Return the [x, y] coordinate for the center point of the cell that contains the specified text.  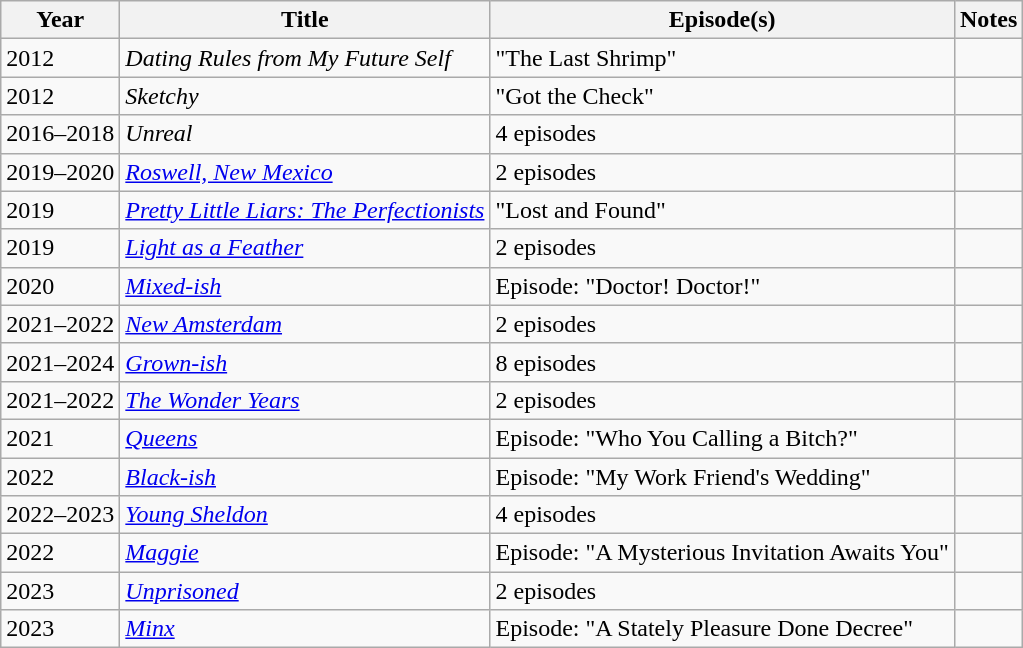
Unprisoned [305, 591]
"Lost and Found" [722, 210]
Episode: "A Stately Pleasure Done Decree" [722, 629]
Title [305, 20]
2020 [60, 286]
Maggie [305, 553]
Light as a Feather [305, 248]
Queens [305, 438]
Pretty Little Liars: The Perfectionists [305, 210]
Young Sheldon [305, 515]
Episode: "My Work Friend's Wedding" [722, 477]
2021 [60, 438]
2021–2024 [60, 362]
"Got the Check" [722, 96]
Episode: "Who You Calling a Bitch?" [722, 438]
The Wonder Years [305, 400]
Minx [305, 629]
Episode: "Doctor! Doctor!" [722, 286]
Sketchy [305, 96]
Grown-ish [305, 362]
Dating Rules from My Future Self [305, 58]
Year [60, 20]
New Amsterdam [305, 324]
Black-ish [305, 477]
Episode(s) [722, 20]
Mixed-ish [305, 286]
2022–2023 [60, 515]
Roswell, New Mexico [305, 172]
Unreal [305, 134]
8 episodes [722, 362]
2019–2020 [60, 172]
Notes [988, 20]
"The Last Shrimp" [722, 58]
2016–2018 [60, 134]
Episode: "A Mysterious Invitation Awaits You" [722, 553]
